Output the (x, y) coordinate of the center of the cell containing the given text.  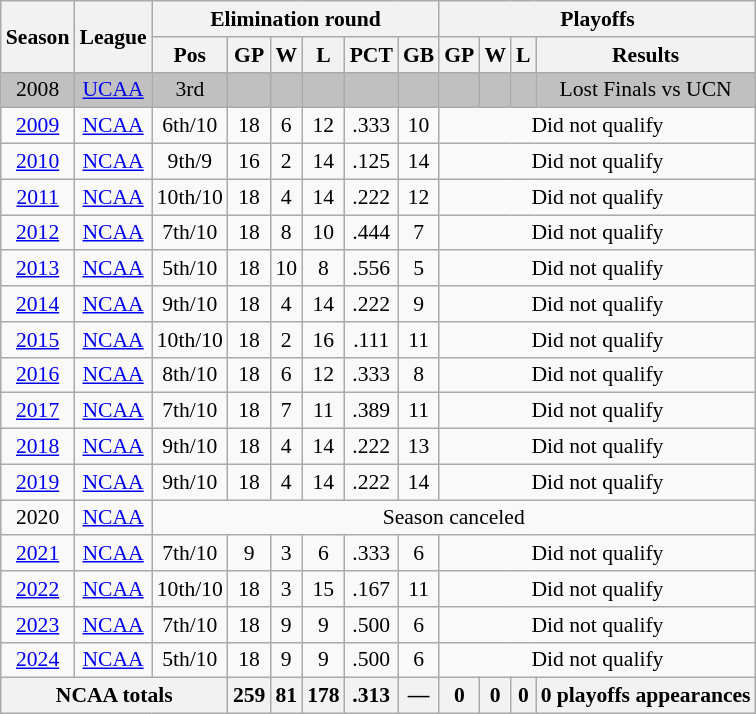
2009 (38, 126)
2014 (38, 304)
NCAA totals (114, 696)
— (418, 696)
Pos (190, 55)
2020 (38, 518)
Playoffs (597, 19)
81 (286, 696)
8th/10 (190, 375)
259 (250, 696)
2017 (38, 411)
2016 (38, 375)
13 (418, 447)
.111 (372, 340)
178 (324, 696)
15 (324, 589)
.313 (372, 696)
5 (418, 269)
.556 (372, 269)
6th/10 (190, 126)
GB (418, 55)
2012 (38, 233)
2008 (38, 90)
2019 (38, 482)
2021 (38, 554)
2013 (38, 269)
Lost Finals vs UCN (646, 90)
9th/9 (190, 162)
.444 (372, 233)
2010 (38, 162)
2015 (38, 340)
PCT (372, 55)
.167 (372, 589)
.389 (372, 411)
0 playoffs appearances (646, 696)
UCAA (112, 90)
3rd (190, 90)
League (112, 36)
Season (38, 36)
Elimination round (296, 19)
Results (646, 55)
Season canceled (454, 518)
2022 (38, 589)
2011 (38, 197)
.125 (372, 162)
2023 (38, 625)
2024 (38, 660)
2018 (38, 447)
